Search for the cell housing the specified text and yield its [x, y] center coordinate. 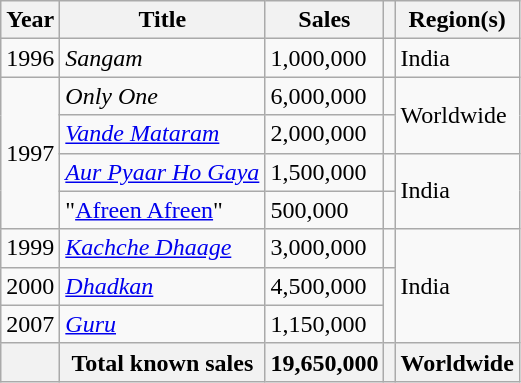
Title [162, 20]
19,650,000 [324, 362]
2000 [30, 286]
1997 [30, 153]
Sales [324, 20]
Total known sales [162, 362]
1996 [30, 58]
Sangam [162, 58]
Year [30, 20]
1999 [30, 248]
Aur Pyaar Ho Gaya [162, 172]
1,500,000 [324, 172]
1,150,000 [324, 324]
6,000,000 [324, 96]
Kachche Dhaage [162, 248]
Dhadkan [162, 286]
"Afreen Afreen" [162, 210]
1,000,000 [324, 58]
Only One [162, 96]
Vande Mataram [162, 134]
2,000,000 [324, 134]
500,000 [324, 210]
2007 [30, 324]
3,000,000 [324, 248]
Region(s) [457, 20]
Guru [162, 324]
4,500,000 [324, 286]
